Find where the given text appears and provide that cell's center as [X, Y] coordinate. 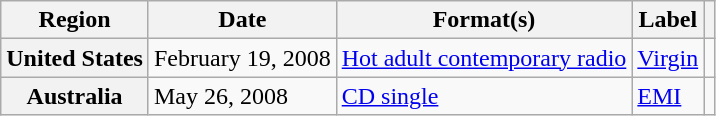
Virgin [668, 58]
Format(s) [484, 20]
May 26, 2008 [242, 96]
February 19, 2008 [242, 58]
United States [75, 58]
CD single [484, 96]
Label [668, 20]
Date [242, 20]
EMI [668, 96]
Australia [75, 96]
Region [75, 20]
Hot adult contemporary radio [484, 58]
